Output the [X, Y] coordinate of the center of the cell containing the given text.  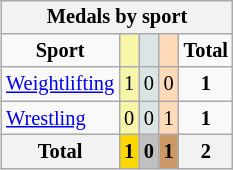
Wrestling [60, 118]
Medals by sport [117, 17]
2 [206, 152]
Sport [60, 51]
Weightlifting [60, 84]
